From the cell containing the given text, extract its center point as (x, y) coordinate. 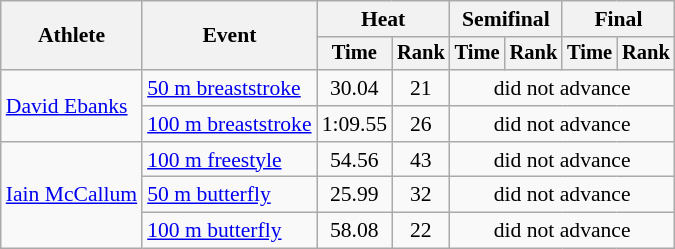
David Ebanks (72, 106)
32 (421, 195)
21 (421, 88)
43 (421, 160)
Final (618, 19)
25.99 (354, 195)
50 m butterfly (229, 195)
100 m breaststroke (229, 124)
26 (421, 124)
58.08 (354, 231)
22 (421, 231)
Athlete (72, 36)
Iain McCallum (72, 196)
30.04 (354, 88)
100 m butterfly (229, 231)
100 m freestyle (229, 160)
50 m breaststroke (229, 88)
Heat (384, 19)
54.56 (354, 160)
Event (229, 36)
Semifinal (506, 19)
1:09.55 (354, 124)
